Output the (X, Y) coordinate of the center of the cell containing the given text.  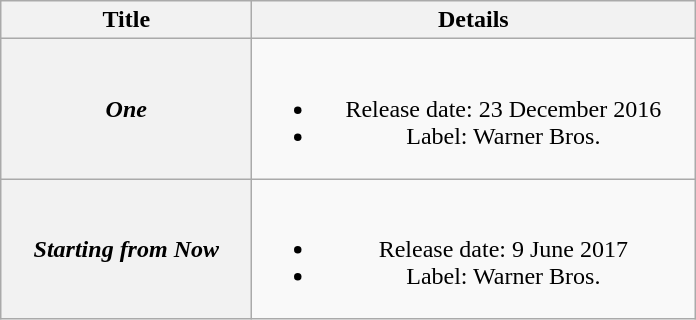
Release date: 9 June 2017Label: Warner Bros. (474, 249)
Starting from Now (126, 249)
Details (474, 20)
Release date: 23 December 2016Label: Warner Bros. (474, 109)
Title (126, 20)
One (126, 109)
